Locate the cell with the specified text and output its [X, Y] center coordinate. 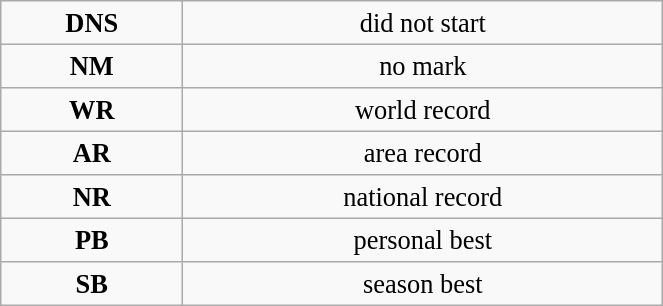
WR [92, 109]
DNS [92, 22]
no mark [423, 66]
area record [423, 153]
did not start [423, 22]
AR [92, 153]
world record [423, 109]
PB [92, 240]
NM [92, 66]
personal best [423, 240]
season best [423, 284]
NR [92, 197]
SB [92, 284]
national record [423, 197]
